Identify which cell holds the provided text, then report its [x, y] central coordinate. 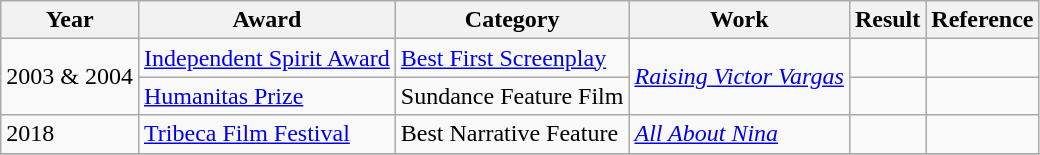
All About Nina [739, 134]
Humanitas Prize [266, 96]
Best Narrative Feature [512, 134]
Best First Screenplay [512, 58]
Result [887, 20]
Tribeca Film Festival [266, 134]
Independent Spirit Award [266, 58]
2003 & 2004 [70, 77]
Work [739, 20]
Award [266, 20]
Raising Victor Vargas [739, 77]
Reference [982, 20]
Sundance Feature Film [512, 96]
2018 [70, 134]
Year [70, 20]
Category [512, 20]
